Pinpoint the cell where the given text exists, returning its (X, Y) midpoint coordinate. 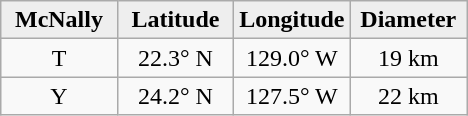
19 km (408, 58)
22 km (408, 96)
24.2° N (175, 96)
22.3° N (175, 58)
127.5° W (292, 96)
Y (59, 96)
Diameter (408, 20)
T (59, 58)
McNally (59, 20)
Latitude (175, 20)
Longitude (292, 20)
129.0° W (292, 58)
